Scan for the cell matching the given text and deliver its [X, Y] coordinate at center. 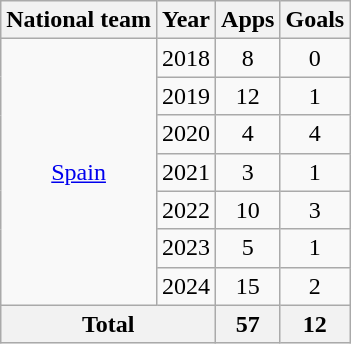
5 [248, 248]
8 [248, 58]
15 [248, 286]
2023 [186, 248]
Apps [248, 20]
57 [248, 324]
2022 [186, 210]
National team [79, 20]
2024 [186, 286]
2 [315, 286]
Total [108, 324]
Spain [79, 172]
2020 [186, 134]
Goals [315, 20]
2021 [186, 172]
2019 [186, 96]
10 [248, 210]
Year [186, 20]
2018 [186, 58]
0 [315, 58]
